Identify which cell holds the provided text, then report its (X, Y) central coordinate. 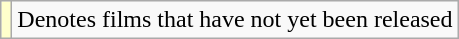
Denotes films that have not yet been released (235, 20)
